Extract the (x, y) coordinate from the center of the cell holding the provided text.  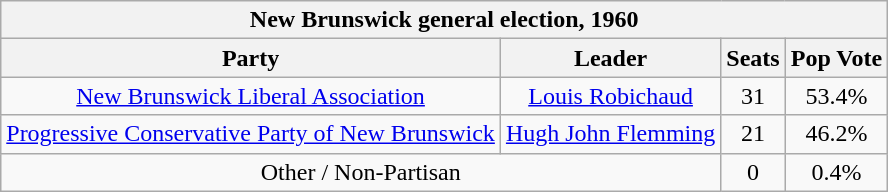
Leader (610, 58)
New Brunswick Liberal Association (251, 96)
Hugh John Flemming (610, 134)
New Brunswick general election, 1960 (444, 20)
0 (753, 172)
31 (753, 96)
Progressive Conservative Party of New Brunswick (251, 134)
Louis Robichaud (610, 96)
46.2% (836, 134)
Party (251, 58)
0.4% (836, 172)
21 (753, 134)
Seats (753, 58)
53.4% (836, 96)
Other / Non-Partisan (361, 172)
Pop Vote (836, 58)
